Locate the cell with the specified text and output its (x, y) center coordinate. 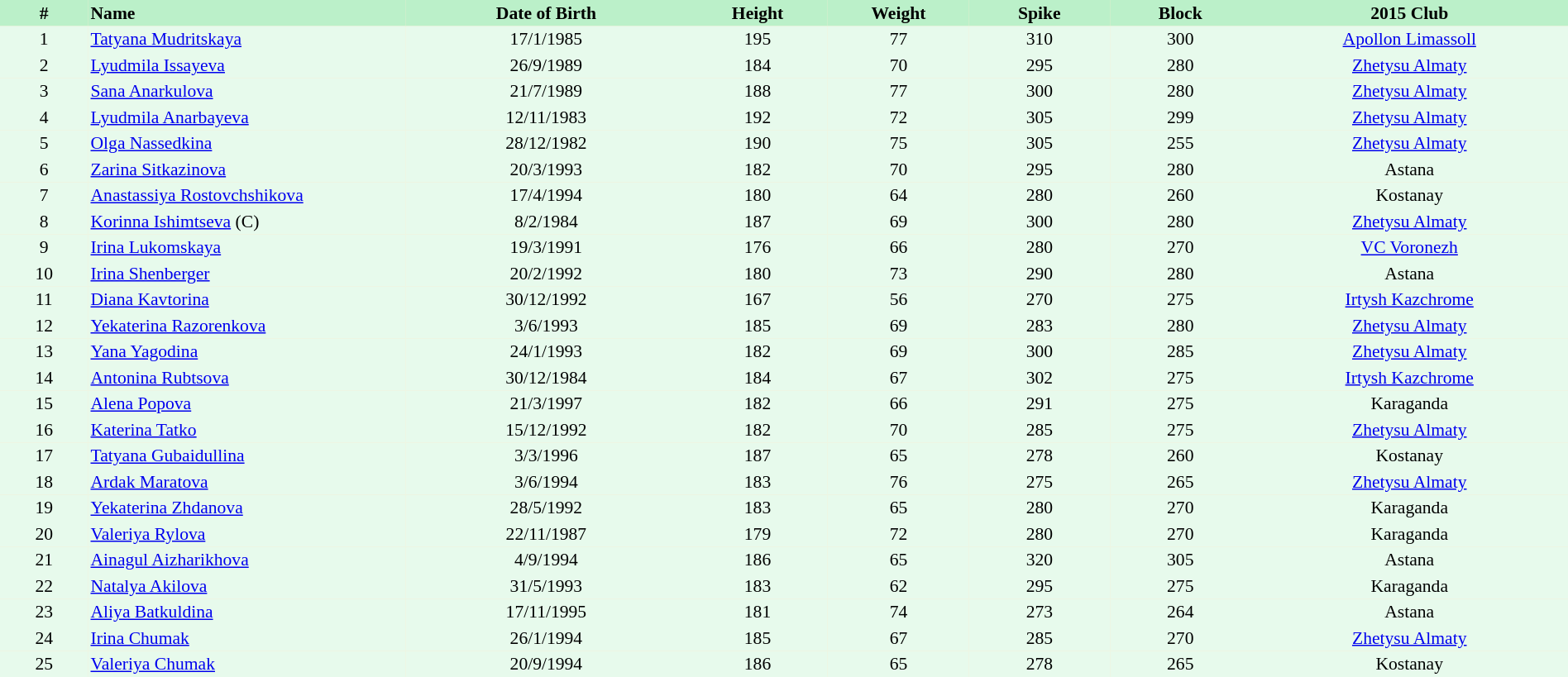
17/4/1994 (546, 195)
17/1/1985 (546, 40)
265 (1180, 482)
320 (1040, 560)
Natalya Akilova (246, 586)
195 (758, 40)
299 (1180, 117)
30/12/1984 (546, 378)
2 (44, 65)
26/1/1994 (546, 638)
19/3/1991 (546, 248)
4/9/1994 (546, 560)
Valeriya Rylova (246, 534)
Korinna Ishimtseva (C) (246, 222)
21/3/1997 (546, 403)
28/5/1992 (546, 508)
9 (44, 248)
8/2/1984 (546, 222)
Ainagul Aizharikhova (246, 560)
273 (1040, 612)
4 (44, 117)
24/1/1993 (546, 352)
74 (898, 612)
Alena Popova (246, 403)
75 (898, 144)
22 (44, 586)
5 (44, 144)
Irina Lukomskaya (246, 248)
264 (1180, 612)
Diana Kavtorina (246, 299)
290 (1040, 274)
6 (44, 169)
21/7/1989 (546, 91)
Olga Nassedkina (246, 144)
310 (1040, 40)
Antonina Rubtsova (246, 378)
Date of Birth (546, 13)
15 (44, 403)
21 (44, 560)
Apollon Limassoll (1409, 40)
13 (44, 352)
1 (44, 40)
15/12/1992 (546, 430)
73 (898, 274)
11 (44, 299)
176 (758, 248)
56 (898, 299)
Yekaterina Zhdanova (246, 508)
167 (758, 299)
76 (898, 482)
3 (44, 91)
Block (1180, 13)
22/11/1987 (546, 534)
Zarina Sitkazinova (246, 169)
Yana Yagodina (246, 352)
VC Voronezh (1409, 248)
3/6/1993 (546, 326)
16 (44, 430)
3/6/1994 (546, 482)
Tatyana Gubaidullina (246, 456)
Lyudmila Issayeva (246, 65)
255 (1180, 144)
20/2/1992 (546, 274)
12/11/1983 (546, 117)
186 (758, 560)
20/3/1993 (546, 169)
Weight (898, 13)
20 (44, 534)
Lyudmila Anarbayeva (246, 117)
28/12/1982 (546, 144)
181 (758, 612)
17 (44, 456)
Aliya Batkuldina (246, 612)
31/5/1993 (546, 586)
17/11/1995 (546, 612)
188 (758, 91)
8 (44, 222)
26/9/1989 (546, 65)
Ardak Maratova (246, 482)
Tatyana Mudritskaya (246, 40)
Sana Anarkulova (246, 91)
Irina Chumak (246, 638)
62 (898, 586)
14 (44, 378)
192 (758, 117)
Yekaterina Razorenkova (246, 326)
278 (1040, 456)
291 (1040, 403)
19 (44, 508)
Height (758, 13)
2015 Club (1409, 13)
Spike (1040, 13)
179 (758, 534)
7 (44, 195)
190 (758, 144)
3/3/1996 (546, 456)
30/12/1992 (546, 299)
302 (1040, 378)
Anastassiya Rostovchshikova (246, 195)
24 (44, 638)
283 (1040, 326)
64 (898, 195)
18 (44, 482)
Name (246, 13)
12 (44, 326)
Irina Shenberger (246, 274)
10 (44, 274)
23 (44, 612)
# (44, 13)
Katerina Tatko (246, 430)
